Output the [x, y] coordinate of the center of the cell containing the given text.  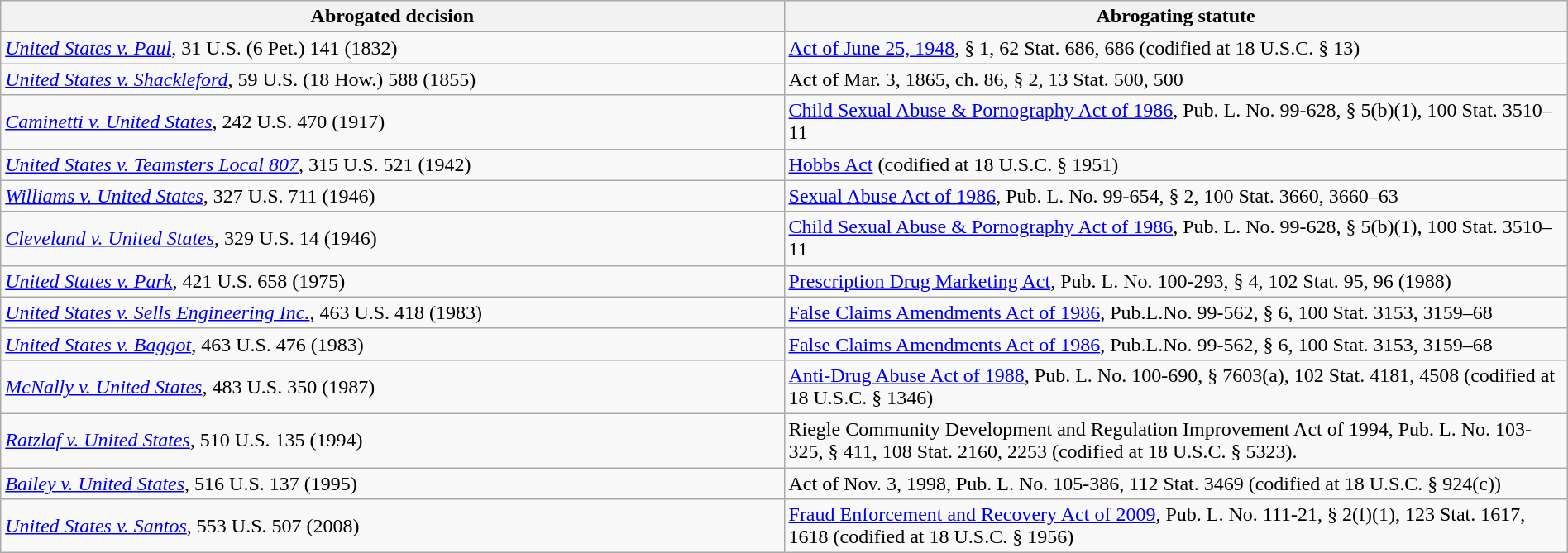
Act of Mar. 3, 1865, ch. 86, § 2, 13 Stat. 500, 500 [1176, 79]
Sexual Abuse Act of 1986, Pub. L. No. 99-654, § 2, 100 Stat. 3660, 3660–63 [1176, 196]
Act of June 25, 1948, § 1, 62 Stat. 686, 686 (codified at 18 U.S.C. § 13) [1176, 48]
United States v. Baggot, 463 U.S. 476 (1983) [392, 344]
United States v. Sells Engineering Inc., 463 U.S. 418 (1983) [392, 312]
United States v. Shackleford, 59 U.S. (18 How.) 588 (1855) [392, 79]
Anti-Drug Abuse Act of 1988, Pub. L. No. 100-690, § 7603(a), 102 Stat. 4181, 4508 (codified at 18 U.S.C. § 1346) [1176, 387]
Abrogated decision [392, 17]
United States v. Santos, 553 U.S. 507 (2008) [392, 526]
Williams v. United States, 327 U.S. 711 (1946) [392, 196]
Riegle Community Development and Regulation Improvement Act of 1994, Pub. L. No. 103-325, § 411, 108 Stat. 2160, 2253 (codified at 18 U.S.C. § 5323). [1176, 440]
Ratzlaf v. United States, 510 U.S. 135 (1994) [392, 440]
Fraud Enforcement and Recovery Act of 2009, Pub. L. No. 111-21, § 2(f)(1), 123 Stat. 1617, 1618 (codified at 18 U.S.C. § 1956) [1176, 526]
United States v. Park, 421 U.S. 658 (1975) [392, 281]
Act of Nov. 3, 1998, Pub. L. No. 105-386, 112 Stat. 3469 (codified at 18 U.S.C. § 924(c)) [1176, 484]
Hobbs Act (codified at 18 U.S.C. § 1951) [1176, 164]
Bailey v. United States, 516 U.S. 137 (1995) [392, 484]
United States v. Paul, 31 U.S. (6 Pet.) 141 (1832) [392, 48]
Prescription Drug Marketing Act, Pub. L. No. 100-293, § 4, 102 Stat. 95, 96 (1988) [1176, 281]
Cleveland v. United States, 329 U.S. 14 (1946) [392, 238]
McNally v. United States, 483 U.S. 350 (1987) [392, 387]
Caminetti v. United States, 242 U.S. 470 (1917) [392, 122]
United States v. Teamsters Local 807, 315 U.S. 521 (1942) [392, 164]
Abrogating statute [1176, 17]
